Scan for the cell matching the given text and deliver its (X, Y) coordinate at center. 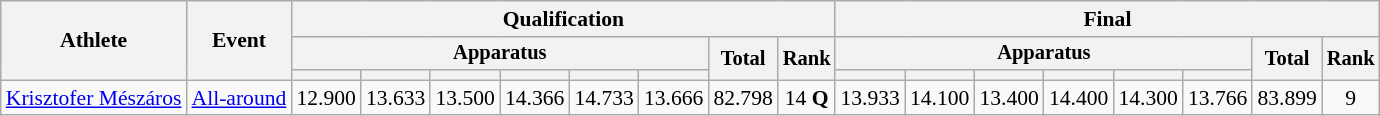
9 (1351, 98)
13.633 (396, 98)
14.100 (940, 98)
14.300 (1148, 98)
Event (240, 40)
13.666 (674, 98)
13.766 (1218, 98)
14.366 (534, 98)
13.500 (464, 98)
13.400 (1008, 98)
Final (1107, 19)
All-around (240, 98)
14.733 (604, 98)
13.933 (870, 98)
Qualification (563, 19)
83.899 (1286, 98)
14.400 (1078, 98)
Athlete (94, 40)
82.798 (742, 98)
Krisztofer Mészáros (94, 98)
14 Q (807, 98)
12.900 (326, 98)
